From the cell containing the given text, extract its center point as [x, y] coordinate. 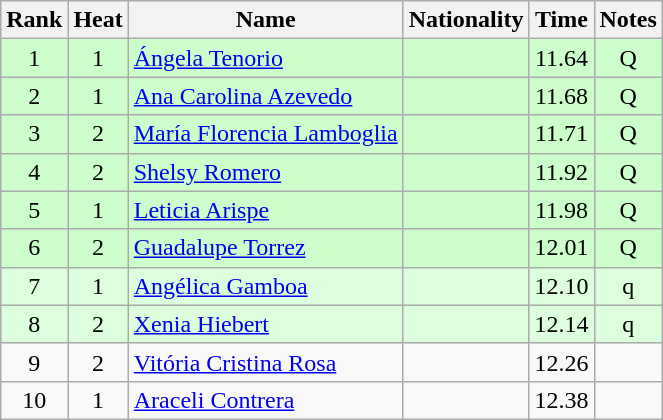
6 [34, 248]
Rank [34, 20]
5 [34, 210]
Guadalupe Torrez [266, 248]
12.14 [562, 324]
11.64 [562, 58]
4 [34, 172]
María Florencia Lamboglia [266, 134]
Xenia Hiebert [266, 324]
10 [34, 400]
12.26 [562, 362]
Notes [628, 20]
Ana Carolina Azevedo [266, 96]
Time [562, 20]
11.71 [562, 134]
Vitória Cristina Rosa [266, 362]
Angélica Gamboa [266, 286]
3 [34, 134]
12.38 [562, 400]
Heat [98, 20]
12.01 [562, 248]
8 [34, 324]
Araceli Contrera [266, 400]
Nationality [466, 20]
12.10 [562, 286]
11.92 [562, 172]
9 [34, 362]
7 [34, 286]
11.68 [562, 96]
Name [266, 20]
Leticia Arispe [266, 210]
Shelsy Romero [266, 172]
11.98 [562, 210]
Ángela Tenorio [266, 58]
